Return the [x, y] coordinate for the center point of the cell that contains the specified text.  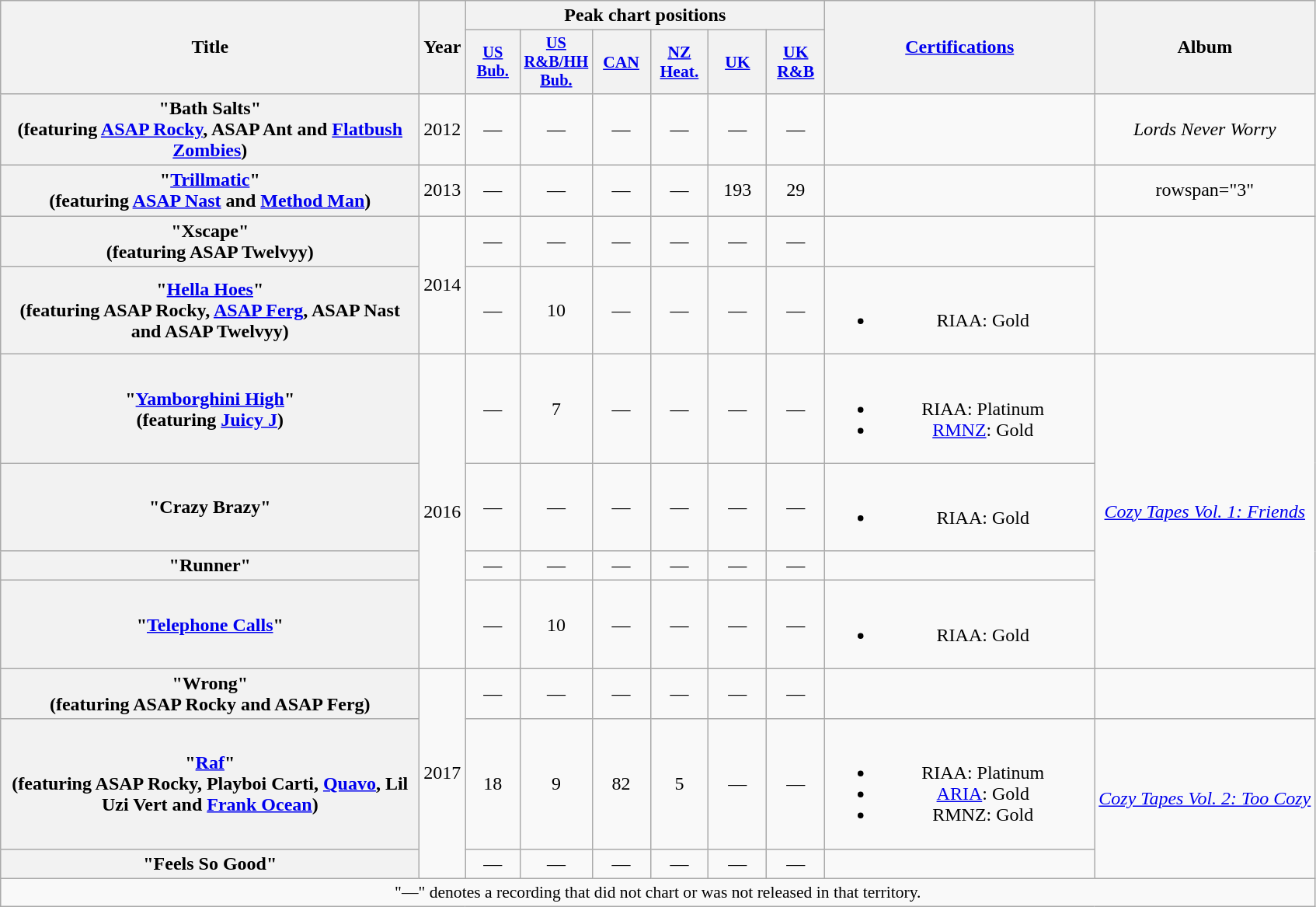
"Runner" [210, 566]
29 [796, 191]
"Wrong"(featuring ASAP Rocky and ASAP Ferg) [210, 693]
2014 [443, 285]
"Yamborghini High"(featuring Juicy J) [210, 409]
"Telephone Calls" [210, 625]
"—" denotes a recording that did not chart or was not released in that territory. [658, 892]
18 [493, 783]
"Raf"(featuring ASAP Rocky, Playboi Carti, Quavo, Lil Uzi Vert and Frank Ocean) [210, 783]
Peak chart positions [645, 16]
Title [210, 47]
Year [443, 47]
USBub. [493, 62]
"Trillmatic"(featuring ASAP Nast and Method Man) [210, 191]
Lords Never Worry [1205, 129]
82 [621, 783]
NZ Heat. [679, 62]
Certifications [960, 47]
"Bath Salts"(featuring ASAP Rocky, ASAP Ant and Flatbush Zombies) [210, 129]
RIAA: PlatinumARIA: GoldRMNZ: Gold [960, 783]
2017 [443, 773]
2016 [443, 511]
9 [556, 783]
UK [738, 62]
2013 [443, 191]
5 [679, 783]
USR&B/HHBub. [556, 62]
"Xscape"(featuring ASAP Twelvyy) [210, 241]
UKR&B [796, 62]
"Feels So Good" [210, 863]
7 [556, 409]
RIAA: PlatinumRMNZ: Gold [960, 409]
CAN [621, 62]
"Hella Hoes"(featuring ASAP Rocky, ASAP Ferg, ASAP Nast and ASAP Twelvyy) [210, 311]
2012 [443, 129]
Cozy Tapes Vol. 2: Too Cozy [1205, 799]
193 [738, 191]
Album [1205, 47]
"Crazy Brazy" [210, 507]
Cozy Tapes Vol. 1: Friends [1205, 511]
rowspan="3" [1205, 191]
